Find where the given text appears and provide that cell's center as (X, Y) coordinate. 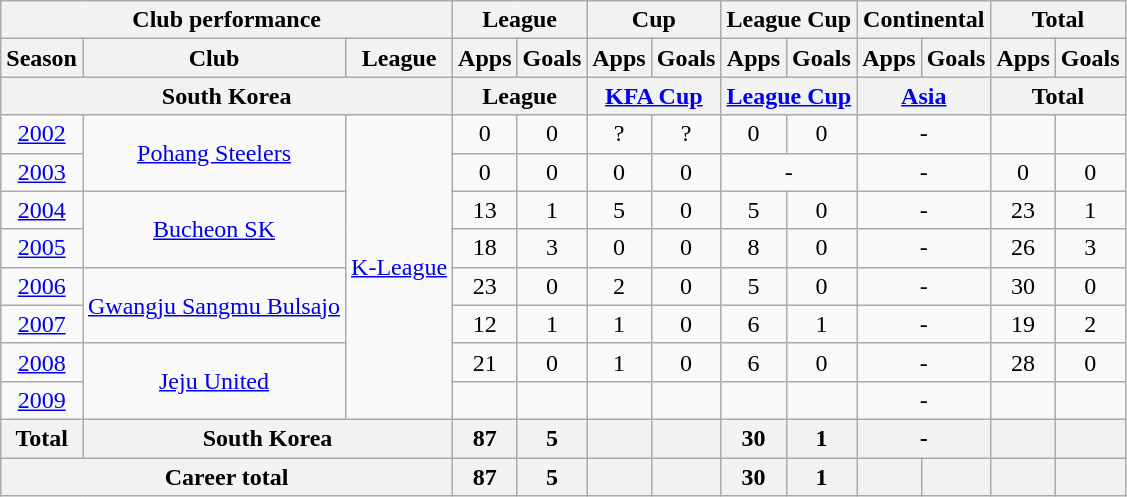
28 (1023, 362)
2003 (42, 172)
K-League (400, 267)
Bucheon SK (214, 229)
12 (485, 324)
18 (485, 248)
Asia (924, 96)
Club performance (227, 20)
Jeju United (214, 381)
Gwangju Sangmu Bulsajo (214, 305)
2007 (42, 324)
26 (1023, 248)
2005 (42, 248)
13 (485, 210)
8 (754, 248)
2004 (42, 210)
21 (485, 362)
Club (214, 58)
KFA Cup (654, 96)
19 (1023, 324)
Cup (654, 20)
2009 (42, 400)
2006 (42, 286)
Pohang Steelers (214, 153)
Season (42, 58)
Career total (227, 477)
2008 (42, 362)
2002 (42, 134)
Continental (924, 20)
